Search for the cell housing the specified text and yield its (X, Y) center coordinate. 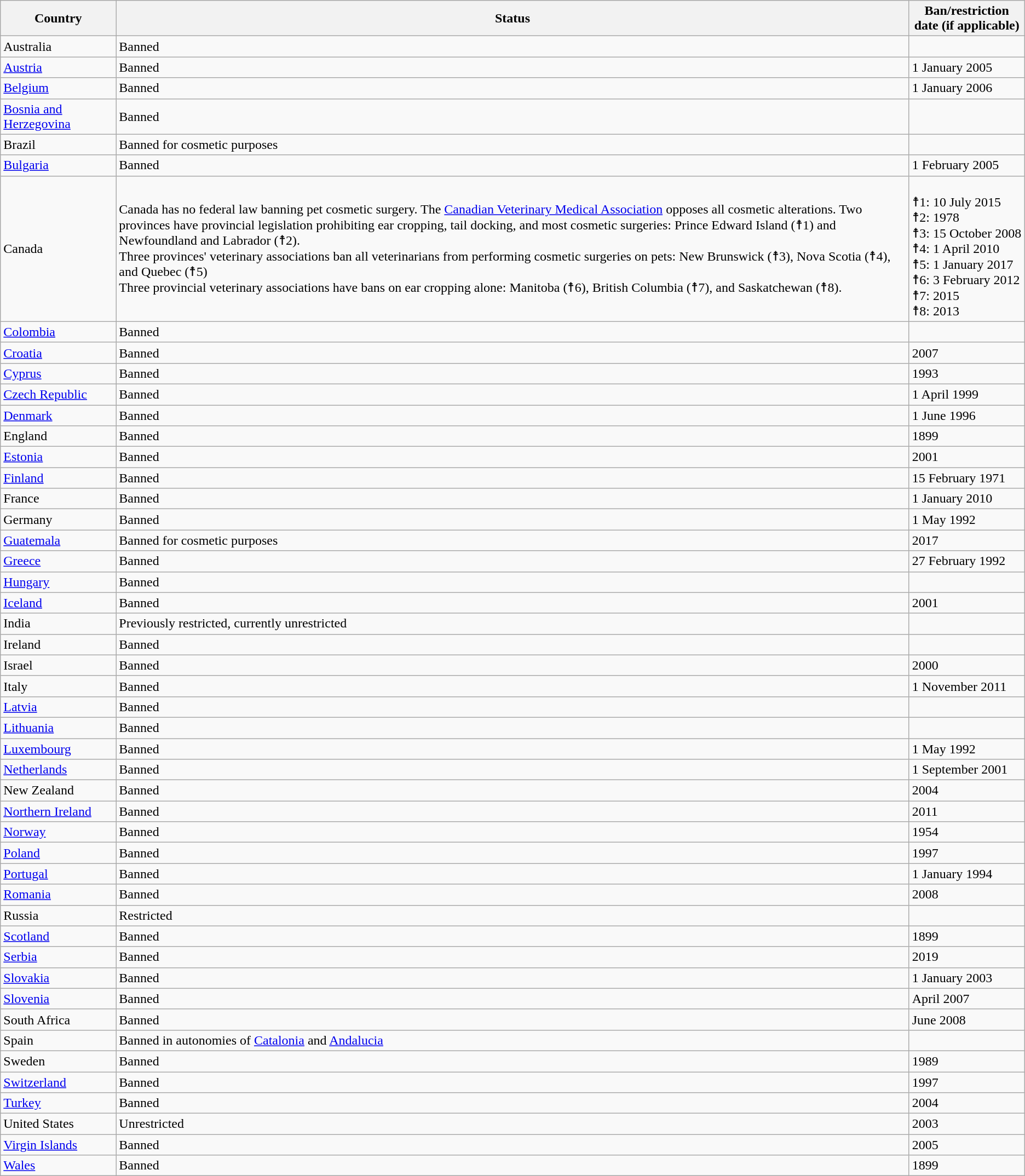
Czech Republic (58, 394)
2011 (967, 811)
April 2007 (967, 999)
1 February 2005 (967, 165)
Greece (58, 561)
27 February 1992 (967, 561)
England (58, 436)
1989 (967, 1061)
Guatemala (58, 540)
Bulgaria (58, 165)
Serbia (58, 957)
1 January 1994 (967, 874)
2019 (967, 957)
Slovenia (58, 999)
Iceland (58, 603)
Israel (58, 665)
United States (58, 1124)
Status (512, 19)
Hungary (58, 582)
1 June 1996 (967, 416)
15 February 1971 (967, 478)
Cyprus (58, 373)
1 January 2010 (967, 499)
Latvia (58, 707)
☨1: 10 July 2015 ☨2: 1978 ☨3: 15 October 2008 ☨4: 1 April 2010 ☨5: 1 January 2017 ☨6: 3 February 2012 ☨7: 2015 ☨8: 2013 (967, 249)
June 2008 (967, 1019)
Wales (58, 1166)
Germany (58, 520)
1 January 2005 (967, 67)
Finland (58, 478)
Unrestricted (512, 1124)
Switzerland (58, 1082)
1 January 2003 (967, 978)
India (58, 624)
Austria (58, 67)
Poland (58, 853)
Russia (58, 915)
1 April 1999 (967, 394)
Ban/restriction date (if applicable) (967, 19)
Scotland (58, 936)
Australia (58, 47)
Romania (58, 895)
2000 (967, 665)
South Africa (58, 1019)
2007 (967, 353)
Portugal (58, 874)
1954 (967, 832)
Northern Ireland (58, 811)
Croatia (58, 353)
Spain (58, 1040)
2008 (967, 895)
Norway (58, 832)
Italy (58, 686)
Virgin Islands (58, 1145)
Banned in autonomies of Catalonia and Andalucia (512, 1040)
Canada (58, 249)
New Zealand (58, 791)
Bosnia and Herzegovina (58, 116)
Ireland (58, 644)
2017 (967, 540)
1993 (967, 373)
Netherlands (58, 770)
Country (58, 19)
Slovakia (58, 978)
2005 (967, 1145)
2003 (967, 1124)
Sweden (58, 1061)
Restricted (512, 915)
France (58, 499)
1 September 2001 (967, 770)
Lithuania (58, 728)
Turkey (58, 1103)
Denmark (58, 416)
1 November 2011 (967, 686)
Belgium (58, 88)
1 January 2006 (967, 88)
Previously restricted, currently unrestricted (512, 624)
Brazil (58, 145)
Colombia (58, 332)
Luxembourg (58, 748)
Estonia (58, 457)
